Locate the cell with the specified text and output its [x, y] center coordinate. 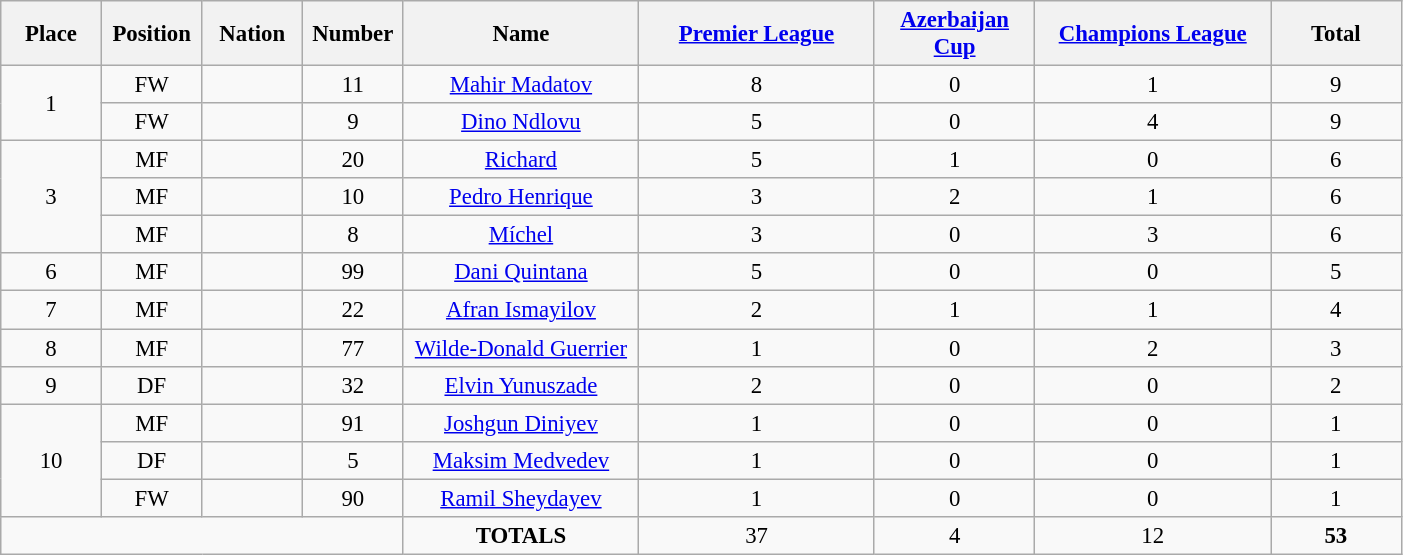
91 [354, 423]
12 [1153, 536]
Wilde-Donald Guerrier [521, 348]
11 [354, 85]
Maksim Medvedev [521, 460]
Azerbaijan Cup [954, 34]
Joshgun Diniyev [521, 423]
Position [152, 34]
99 [354, 273]
22 [354, 310]
Name [521, 34]
20 [354, 160]
Premier League [757, 34]
TOTALS [521, 536]
Pedro Henrique [521, 197]
Place [52, 34]
77 [354, 348]
Mahir Madatov [521, 85]
Champions League [1153, 34]
32 [354, 385]
Míchel [521, 235]
Richard [521, 160]
Afran Ismayilov [521, 310]
Dino Ndlovu [521, 122]
7 [52, 310]
Total [1336, 34]
Dani Quintana [521, 273]
53 [1336, 536]
90 [354, 498]
Number [354, 34]
37 [757, 536]
Ramil Sheydayev [521, 498]
Nation [252, 34]
Elvin Yunuszade [521, 385]
